Provide the (X, Y) coordinate of the cell's center where the given text is located.  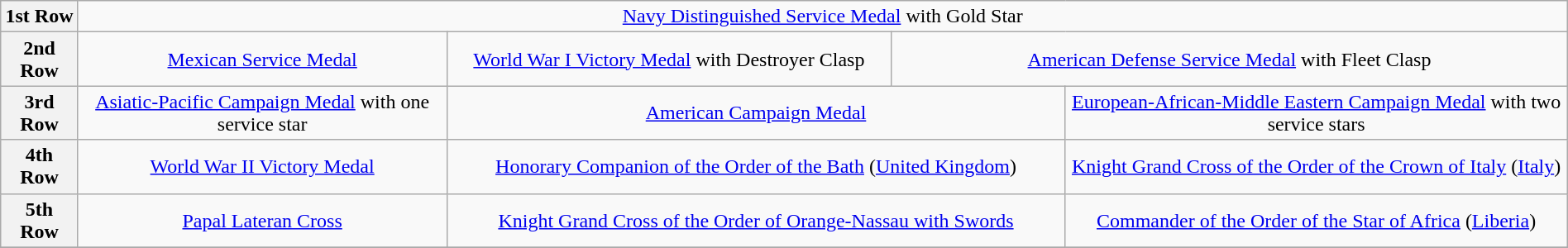
Asiatic-Pacific Campaign Medal with one service star (262, 112)
2nd Row (40, 60)
Papal Lateran Cross (262, 220)
3rd Row (40, 112)
World War I Victory Medal with Destroyer Clasp (669, 60)
5th Row (40, 220)
World War II Victory Medal (262, 167)
Navy Distinguished Service Medal with Gold Star (822, 17)
European-African-Middle Eastern Campaign Medal with two service stars (1317, 112)
Mexican Service Medal (262, 60)
Knight Grand Cross of the Order of Orange-Nassau with Swords (756, 220)
American Defense Service Medal with Fleet Clasp (1230, 60)
American Campaign Medal (756, 112)
Knight Grand Cross of the Order of the Crown of Italy (Italy) (1317, 167)
Commander of the Order of the Star of Africa (Liberia) (1317, 220)
Honorary Companion of the Order of the Bath (United Kingdom) (756, 167)
1st Row (40, 17)
4th Row (40, 167)
